For the text-containing cell, return its midpoint in [x, y] coordinate format. 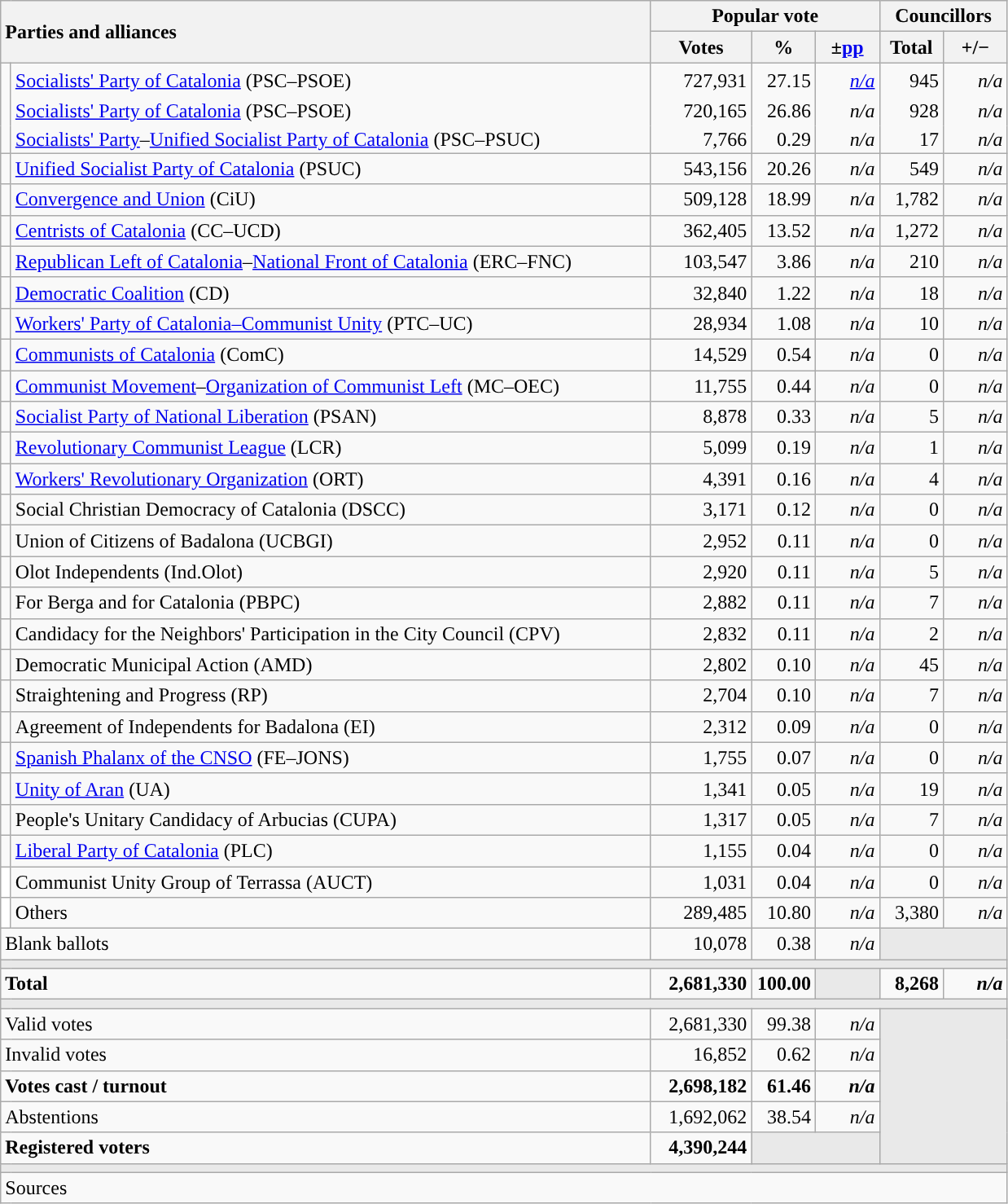
0.09 [783, 727]
Unity of Aran (UA) [331, 789]
0.19 [783, 448]
549 [912, 169]
Communist Movement–Organization of Communist Left (MC–OEC) [331, 385]
Unified Socialist Party of Catalonia (PSUC) [331, 169]
Abstentions [326, 1117]
32,840 [701, 292]
1,692,062 [701, 1117]
Republican Left of Catalonia–National Front of Catalonia (ERC–FNC) [331, 261]
Valid votes [326, 1024]
1,272 [912, 231]
Democratic Municipal Action (AMD) [331, 665]
0.12 [783, 510]
0.33 [783, 417]
16,852 [701, 1055]
13.52 [783, 231]
Workers' Party of Catalonia–Communist Unity (PTC–UC) [331, 323]
10 [912, 323]
210 [912, 261]
1,755 [701, 758]
10.80 [783, 913]
543,156 [701, 169]
2 [912, 634]
727,931 [701, 80]
0.54 [783, 354]
2,698,182 [701, 1086]
Blank ballots [326, 944]
362,405 [701, 231]
Parties and alliances [326, 32]
Votes cast / turnout [326, 1086]
+/− [975, 47]
Communist Unity Group of Terrassa (AUCT) [331, 882]
People's Unitary Candidacy of Arbucias (CUPA) [331, 820]
Votes [701, 47]
Invalid votes [326, 1055]
2,882 [701, 603]
0.44 [783, 385]
289,485 [701, 913]
4,391 [701, 479]
5,099 [701, 448]
18.99 [783, 200]
Councillors [943, 16]
Agreement of Independents for Badalona (EI) [331, 727]
2,832 [701, 634]
Others [331, 913]
4,390,244 [701, 1148]
Socialists' Party–Unified Socialist Party of Catalonia (PSC–PSUC) [331, 139]
Workers' Revolutionary Organization (ORT) [331, 479]
Registered voters [326, 1148]
1,341 [701, 789]
2,802 [701, 665]
8,878 [701, 417]
Union of Citizens of Badalona (UCBGI) [331, 541]
Straightening and Progress (RP) [331, 696]
19 [912, 789]
3,171 [701, 510]
2,312 [701, 727]
Centrists of Catalonia (CC–UCD) [331, 231]
1.22 [783, 292]
99.38 [783, 1024]
7,766 [701, 139]
45 [912, 665]
1 [912, 448]
Spanish Phalanx of the CNSO (FE–JONS) [331, 758]
Revolutionary Communist League (LCR) [331, 448]
100.00 [783, 984]
27.15 [783, 80]
61.46 [783, 1086]
0.29 [783, 139]
17 [912, 139]
Socialist Party of National Liberation (PSAN) [331, 417]
1,031 [701, 882]
1.08 [783, 323]
Communists of Catalonia (ComC) [331, 354]
26.86 [783, 112]
2,920 [701, 572]
0.62 [783, 1055]
3,380 [912, 913]
1,782 [912, 200]
Social Christian Democracy of Catalonia (DSCC) [331, 510]
720,165 [701, 112]
±pp [847, 47]
Candidacy for the Neighbors' Participation in the City Council (CPV) [331, 634]
38.54 [783, 1117]
28,934 [701, 323]
4 [912, 479]
Convergence and Union (CiU) [331, 200]
2,704 [701, 696]
Liberal Party of Catalonia (PLC) [331, 850]
1,317 [701, 820]
2,952 [701, 541]
20.26 [783, 169]
For Berga and for Catalonia (PBPC) [331, 603]
1,155 [701, 850]
8,268 [912, 984]
10,078 [701, 944]
Democratic Coalition (CD) [331, 292]
Sources [504, 1188]
18 [912, 292]
% [783, 47]
Popular vote [765, 16]
0.07 [783, 758]
Olot Independents (Ind.Olot) [331, 572]
928 [912, 112]
0.38 [783, 944]
0.16 [783, 479]
14,529 [701, 354]
509,128 [701, 200]
945 [912, 80]
3.86 [783, 261]
103,547 [701, 261]
11,755 [701, 385]
